Locate the cell with the specified text and output its (X, Y) center coordinate. 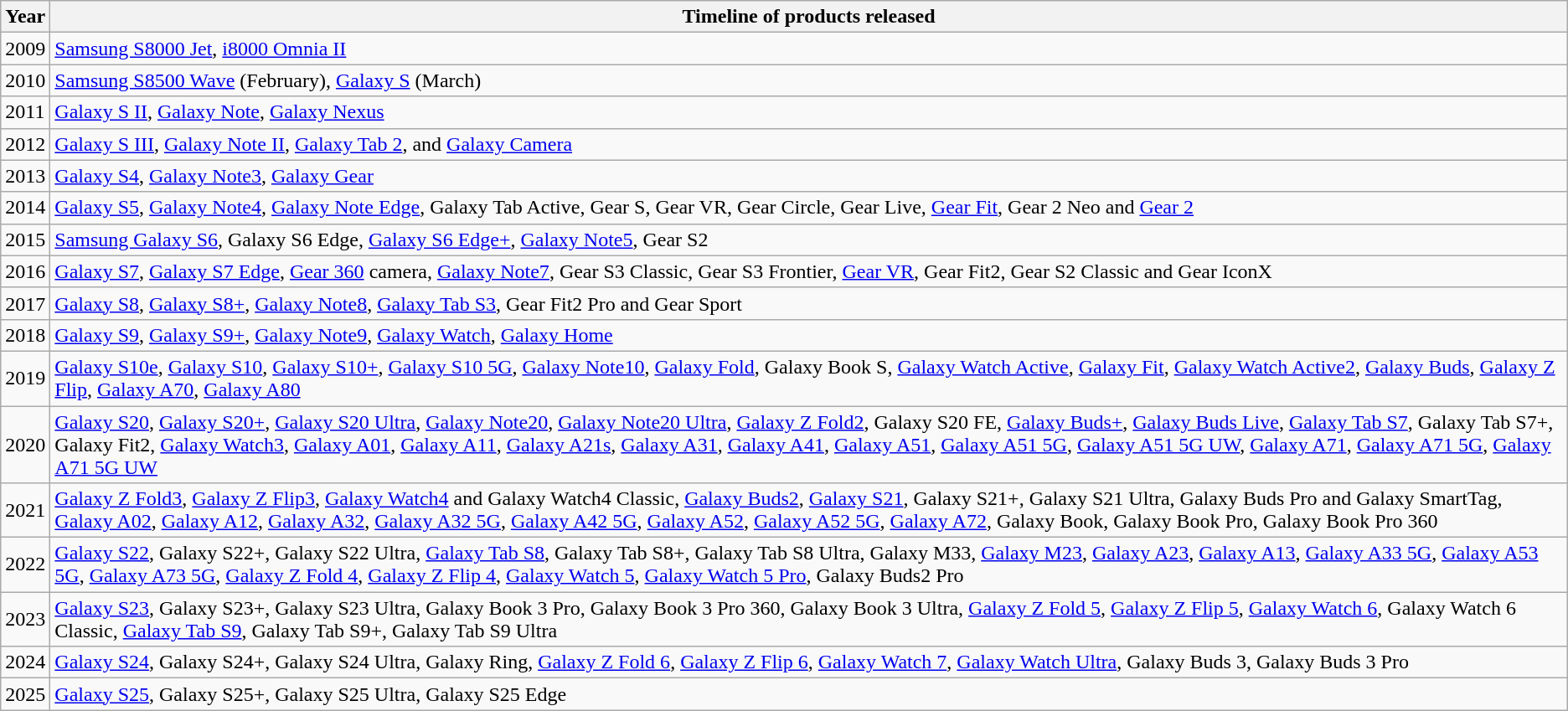
Galaxy S9, Galaxy S9+, Galaxy Note9, Galaxy Watch, Galaxy Home (809, 335)
2015 (25, 240)
Samsung S8500 Wave (February), Galaxy S (March) (809, 80)
Galaxy S5, Galaxy Note4, Galaxy Note Edge, Galaxy Tab Active, Gear S, Gear VR, Gear Circle, Gear Live, Gear Fit, Gear 2 Neo and Gear 2 (809, 208)
Galaxy S8, Galaxy S8+, Galaxy Note8, Galaxy Tab S3, Gear Fit2 Pro and Gear Sport (809, 303)
2011 (25, 112)
2009 (25, 49)
Galaxy S III, Galaxy Note II, Galaxy Tab 2, and Galaxy Camera (809, 144)
2016 (25, 271)
2023 (25, 620)
2019 (25, 379)
Galaxy S7, Galaxy S7 Edge, Gear 360 camera, Galaxy Note7, Gear S3 Classic, Gear S3 Frontier, Gear VR, Gear Fit2, Gear S2 Classic and Gear IconX (809, 271)
Galaxy S25, Galaxy S25+, Galaxy S25 Ultra, Galaxy S25 Edge (809, 694)
2020 (25, 444)
2017 (25, 303)
2013 (25, 176)
Samsung S8000 Jet, i8000 Omnia II (809, 49)
2021 (25, 511)
Galaxy S4, Galaxy Note3, Galaxy Gear (809, 176)
2012 (25, 144)
2010 (25, 80)
Samsung Galaxy S6, Galaxy S6 Edge, Galaxy S6 Edge+, Galaxy Note5, Gear S2 (809, 240)
2022 (25, 564)
2014 (25, 208)
Timeline of products released (809, 17)
2025 (25, 694)
2024 (25, 662)
2018 (25, 335)
Year (25, 17)
Galaxy S II, Galaxy Note, Galaxy Nexus (809, 112)
